Search for the cell housing the specified text and yield its [X, Y] center coordinate. 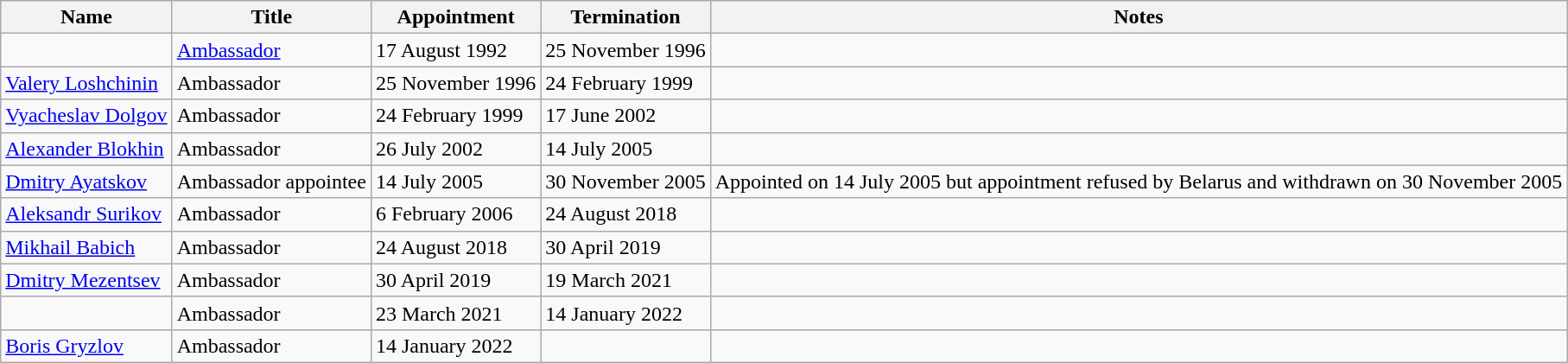
Alexander Blokhin [86, 149]
Name [86, 17]
23 March 2021 [455, 313]
Boris Gryzlov [86, 346]
17 June 2002 [625, 116]
Valery Loshchinin [86, 83]
19 March 2021 [625, 280]
6 February 2006 [455, 214]
Title [271, 17]
Notes [1139, 17]
Ambassador appointee [271, 181]
30 November 2005 [625, 181]
Termination [625, 17]
Vyacheslav Dolgov [86, 116]
Mikhail Babich [86, 247]
Appointed on 14 July 2005 but appointment refused by Belarus and withdrawn on 30 November 2005 [1139, 181]
Dmitry Ayatskov [86, 181]
17 August 1992 [455, 50]
Aleksandr Surikov [86, 214]
Dmitry Mezentsev [86, 280]
26 July 2002 [455, 149]
Appointment [455, 17]
